Capture the cell that displays the provided text and extract its (X, Y) central coordinate. 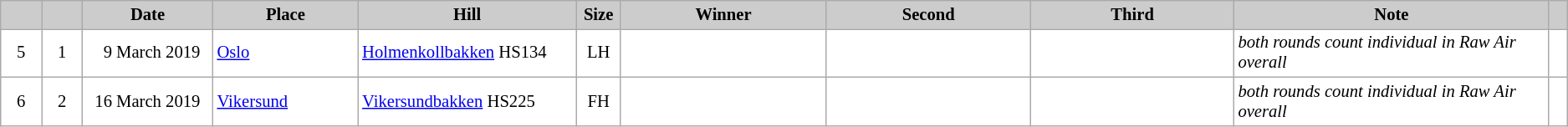
Oslo (286, 53)
FH (599, 101)
9 March 2019 (148, 53)
6 (22, 101)
Place (286, 14)
2 (62, 101)
Date (148, 14)
16 March 2019 (148, 101)
LH (599, 53)
Holmenkollbakken HS134 (467, 53)
5 (22, 53)
Vikersund (286, 101)
1 (62, 53)
Third (1132, 14)
Winner (723, 14)
Second (928, 14)
Note (1392, 14)
Vikersundbakken HS225 (467, 101)
Size (599, 14)
Hill (467, 14)
